For the text-containing cell, return its midpoint in [x, y] coordinate format. 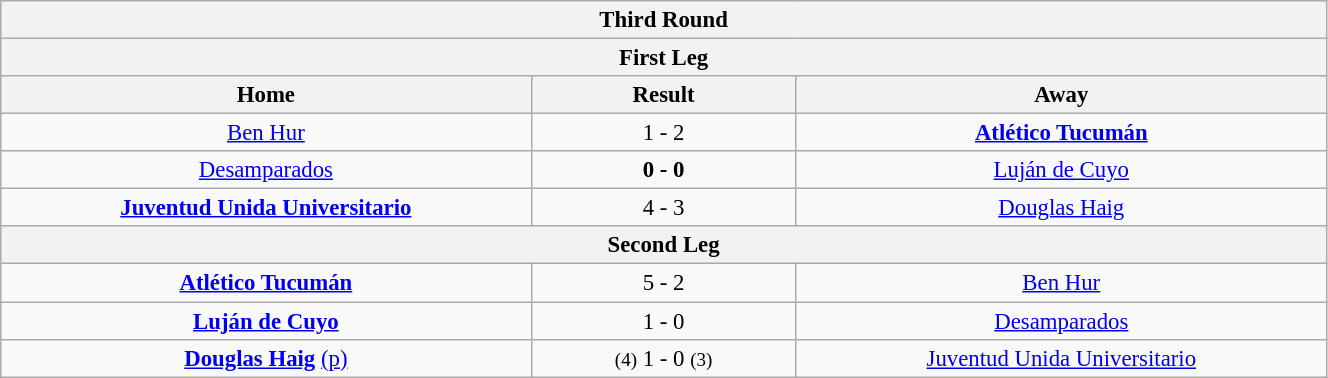
Third Round [664, 20]
Home [266, 95]
(4) 1 - 0 (3) [664, 358]
4 - 3 [664, 208]
1 - 0 [664, 321]
Douglas Haig [1061, 208]
0 - 0 [664, 170]
5 - 2 [664, 283]
Result [664, 95]
Douglas Haig (p) [266, 358]
1 - 2 [664, 133]
Second Leg [664, 245]
Away [1061, 95]
First Leg [664, 58]
